Return the [X, Y] coordinate for the center point of the cell that contains the specified text.  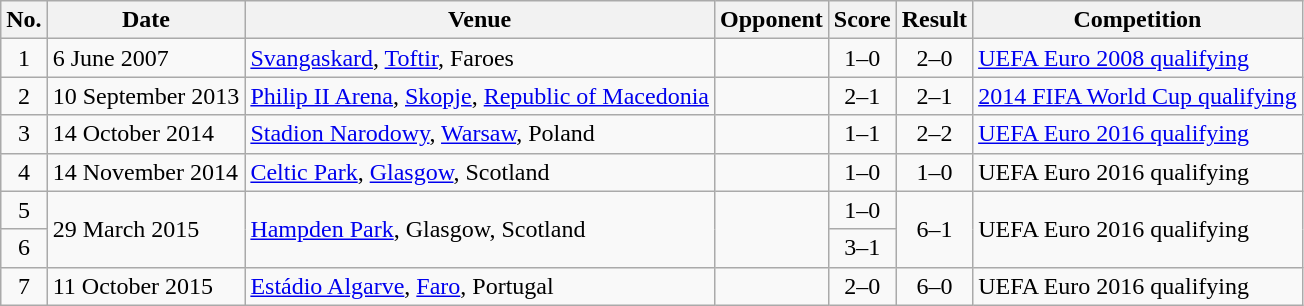
2 [24, 96]
1–1 [862, 134]
7 [24, 286]
10 September 2013 [146, 96]
6 [24, 248]
Hampden Park, Glasgow, Scotland [480, 229]
Estádio Algarve, Faro, Portugal [480, 286]
Score [862, 20]
Opponent [771, 20]
UEFA Euro 2008 qualifying [1138, 58]
Stadion Narodowy, Warsaw, Poland [480, 134]
6–0 [934, 286]
1 [24, 58]
6 June 2007 [146, 58]
Venue [480, 20]
3–1 [862, 248]
14 October 2014 [146, 134]
Philip II Arena, Skopje, Republic of Macedonia [480, 96]
Result [934, 20]
Date [146, 20]
2–2 [934, 134]
4 [24, 172]
6–1 [934, 229]
2014 FIFA World Cup qualifying [1138, 96]
11 October 2015 [146, 286]
Celtic Park, Glasgow, Scotland [480, 172]
5 [24, 210]
14 November 2014 [146, 172]
Svangaskard, Toftir, Faroes [480, 58]
3 [24, 134]
29 March 2015 [146, 229]
No. [24, 20]
Competition [1138, 20]
